Return the [X, Y] coordinate for the center point of the cell that contains the specified text.  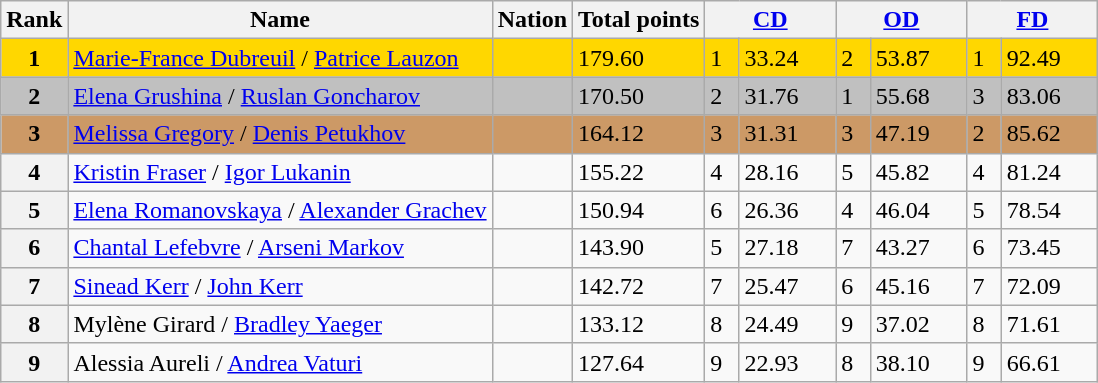
83.06 [1050, 96]
71.61 [1050, 324]
FD [1032, 20]
143.90 [639, 248]
170.50 [639, 96]
Name [280, 20]
31.76 [788, 96]
55.68 [918, 96]
72.09 [1050, 286]
38.10 [918, 362]
33.24 [788, 58]
31.31 [788, 134]
CD [770, 20]
OD [902, 20]
Mylène Girard / Bradley Yaeger [280, 324]
Chantal Lefebvre / Arseni Markov [280, 248]
81.24 [1050, 172]
47.19 [918, 134]
179.60 [639, 58]
Sinead Kerr / John Kerr [280, 286]
Elena Grushina / Ruslan Goncharov [280, 96]
66.61 [1050, 362]
164.12 [639, 134]
Kristin Fraser / Igor Lukanin [280, 172]
142.72 [639, 286]
26.36 [788, 210]
85.62 [1050, 134]
Alessia Aureli / Andrea Vaturi [280, 362]
37.02 [918, 324]
73.45 [1050, 248]
46.04 [918, 210]
Nation [532, 20]
78.54 [1050, 210]
53.87 [918, 58]
150.94 [639, 210]
43.27 [918, 248]
22.93 [788, 362]
Melissa Gregory / Denis Petukhov [280, 134]
Total points [639, 20]
45.82 [918, 172]
Marie-France Dubreuil / Patrice Lauzon [280, 58]
92.49 [1050, 58]
Rank [34, 20]
155.22 [639, 172]
127.64 [639, 362]
24.49 [788, 324]
45.16 [918, 286]
Elena Romanovskaya / Alexander Grachev [280, 210]
133.12 [639, 324]
27.18 [788, 248]
28.16 [788, 172]
25.47 [788, 286]
